From the cell containing the given text, extract its center point as [x, y] coordinate. 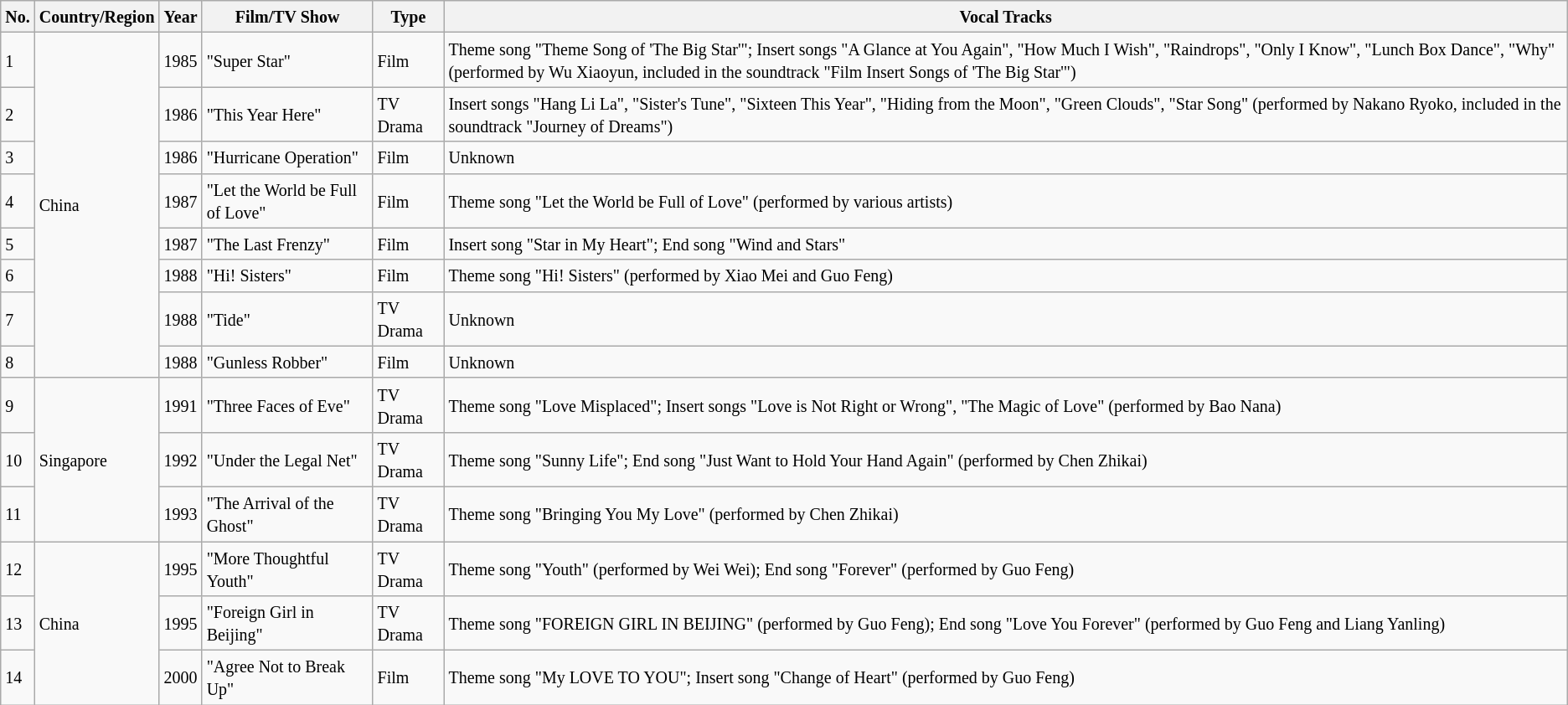
7 [18, 318]
Theme song "Love Misplaced"; Insert songs "Love is Not Right or Wrong", "The Magic of Love" (performed by Bao Nana) [1005, 405]
"The Last Frenzy" [287, 244]
"Gunless Robber" [287, 362]
Theme song "Bringing You My Love" (performed by Chen Zhikai) [1005, 514]
No. [18, 17]
11 [18, 514]
Vocal Tracks [1005, 17]
1991 [181, 405]
10 [18, 459]
Type [409, 17]
2 [18, 114]
"Super Star" [287, 60]
1985 [181, 60]
Insert song "Star in My Heart"; End song "Wind and Stars" [1005, 244]
6 [18, 275]
13 [18, 623]
Film/TV Show [287, 17]
3 [18, 157]
1992 [181, 459]
"Let the World be Full of Love" [287, 201]
"Hi! Sisters" [287, 275]
"Under the Legal Net" [287, 459]
Theme song "Hi! Sisters" (performed by Xiao Mei and Guo Feng) [1005, 275]
Year [181, 17]
Singapore [97, 459]
Theme song "Let the World be Full of Love" (performed by various artists) [1005, 201]
Theme song "My LOVE TO YOU"; Insert song "Change of Heart" (performed by Guo Feng) [1005, 678]
Theme song "FOREIGN GIRL IN BEIJING" (performed by Guo Feng); End song "Love You Forever" (performed by Guo Feng and Liang Yanling) [1005, 623]
4 [18, 201]
"Tide" [287, 318]
2000 [181, 678]
"Foreign Girl in Beijing" [287, 623]
Theme song "Youth" (performed by Wei Wei); End song "Forever" (performed by Guo Feng) [1005, 568]
Theme song "Sunny Life"; End song "Just Want to Hold Your Hand Again" (performed by Chen Zhikai) [1005, 459]
9 [18, 405]
"Hurricane Operation" [287, 157]
1 [18, 60]
"The Arrival of the Ghost" [287, 514]
8 [18, 362]
Country/Region [97, 17]
"Three Faces of Eve" [287, 405]
14 [18, 678]
"More Thoughtful Youth" [287, 568]
12 [18, 568]
1993 [181, 514]
5 [18, 244]
"This Year Here" [287, 114]
"Agree Not to Break Up" [287, 678]
